Scan for the cell matching the given text and deliver its [X, Y] coordinate at center. 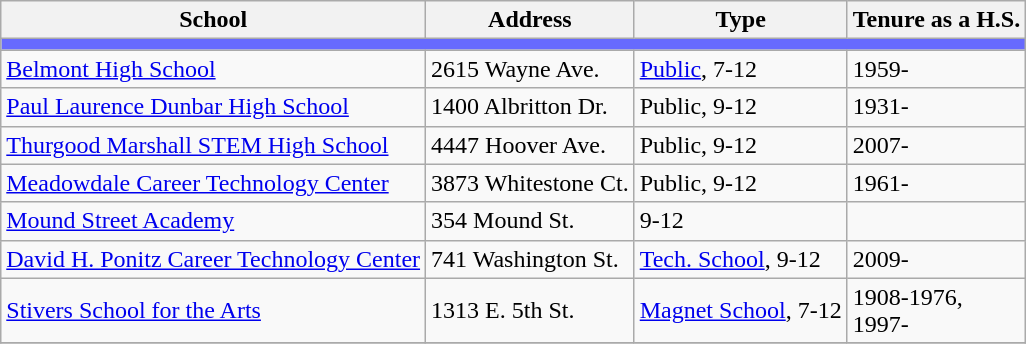
354 Mound St. [530, 221]
Tech. School, 9-12 [740, 259]
School [214, 20]
4447 Hoover Ave. [530, 145]
Mound Street Academy [214, 221]
3873 Whitestone Ct. [530, 183]
Type [740, 20]
2009- [936, 259]
Paul Laurence Dunbar High School [214, 107]
Address [530, 20]
9-12 [740, 221]
1908-1976,1997- [936, 310]
Thurgood Marshall STEM High School [214, 145]
741 Washington St. [530, 259]
2007- [936, 145]
1961- [936, 183]
1959- [936, 69]
Public, 7-12 [740, 69]
1313 E. 5th St. [530, 310]
1931- [936, 107]
Stivers School for the Arts [214, 310]
Magnet School, 7-12 [740, 310]
2615 Wayne Ave. [530, 69]
Belmont High School [214, 69]
Tenure as a H.S. [936, 20]
David H. Ponitz Career Technology Center [214, 259]
Meadowdale Career Technology Center [214, 183]
1400 Albritton Dr. [530, 107]
